Capture the cell that displays the provided text and extract its [X, Y] central coordinate. 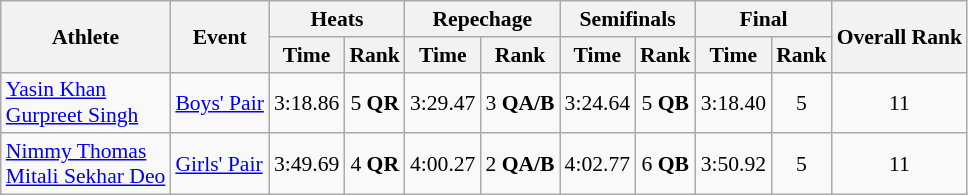
4 QR [374, 164]
Girls' Pair [220, 164]
3:18.40 [734, 102]
Nimmy ThomasMitali Sekhar Deo [86, 164]
Heats [337, 19]
2 QA/B [520, 164]
6 QB [666, 164]
5 QR [374, 102]
3:49.69 [306, 164]
4:02.77 [598, 164]
3:50.92 [734, 164]
3:18.86 [306, 102]
Yasin KhanGurpreet Singh [86, 102]
Event [220, 36]
3:24.64 [598, 102]
Athlete [86, 36]
Repechage [482, 19]
Semifinals [628, 19]
Boys' Pair [220, 102]
4:00.27 [442, 164]
Overall Rank [900, 36]
3 QA/B [520, 102]
3:29.47 [442, 102]
5 QB [666, 102]
Final [764, 19]
